Extract the [x, y] coordinate from the center of the cell holding the provided text.  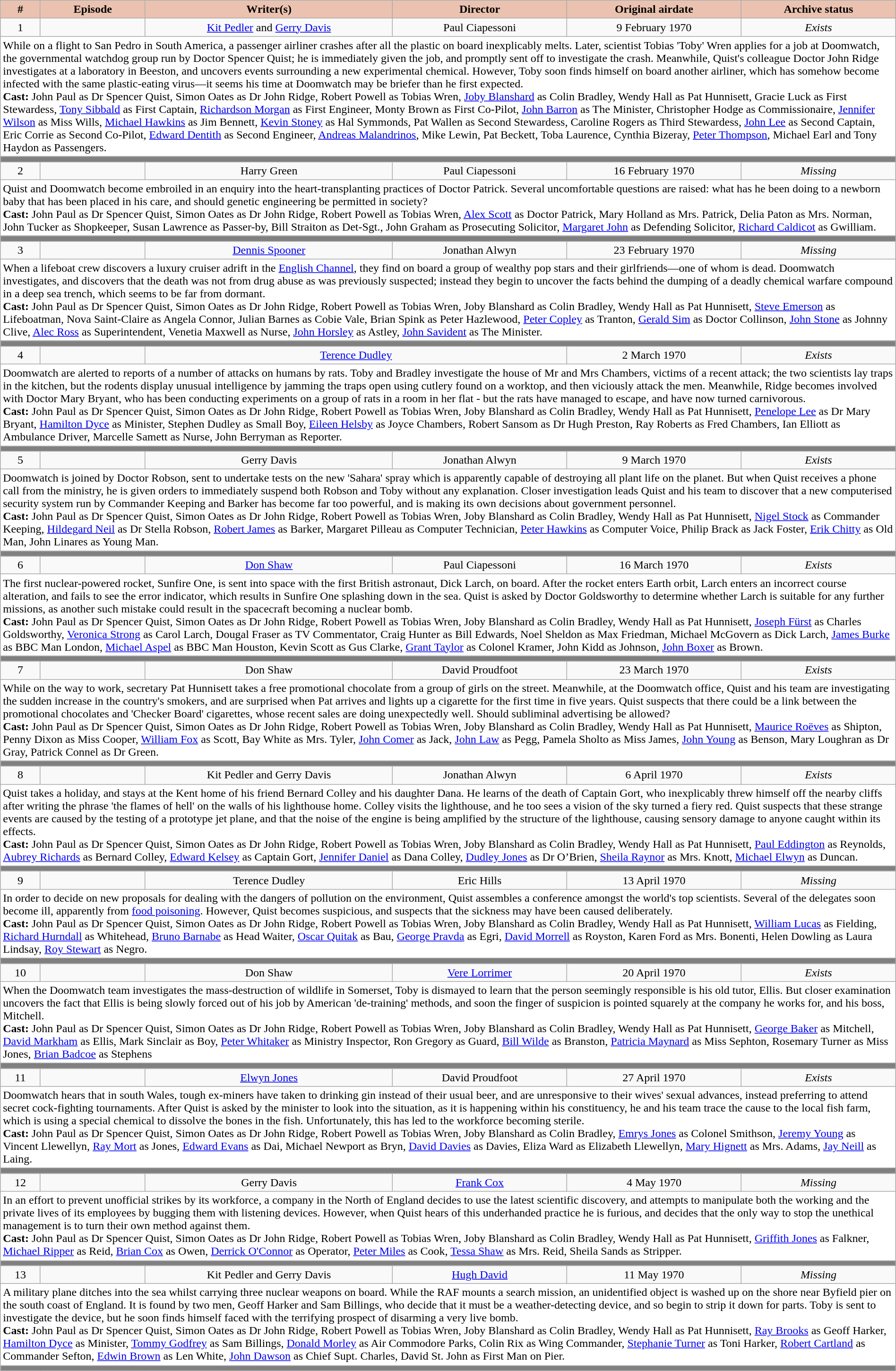
16 February 1970 [654, 171]
4 May 1970 [654, 1182]
9 March 1970 [654, 460]
7 [20, 670]
11 May 1970 [654, 1275]
2 March 1970 [654, 355]
5 [20, 460]
9 February 1970 [654, 27]
Writer(s) [268, 9]
9 [20, 880]
Episode [93, 9]
13 April 1970 [654, 880]
23 March 1970 [654, 670]
Vere Lorrimer [480, 972]
13 [20, 1275]
4 [20, 355]
1 [20, 27]
10 [20, 972]
Original airdate [654, 9]
Dennis Spooner [268, 250]
Frank Cox [480, 1182]
23 February 1970 [654, 250]
Director [480, 9]
Archive status [818, 9]
27 April 1970 [654, 1078]
2 [20, 171]
16 March 1970 [654, 565]
# [20, 9]
12 [20, 1182]
Hugh David [480, 1275]
20 April 1970 [654, 972]
8 [20, 775]
Eric Hills [480, 880]
6 [20, 565]
11 [20, 1078]
6 April 1970 [654, 775]
3 [20, 250]
Elwyn Jones [268, 1078]
Harry Green [268, 171]
